Pinpoint the cell where the given text exists, returning its [X, Y] midpoint coordinate. 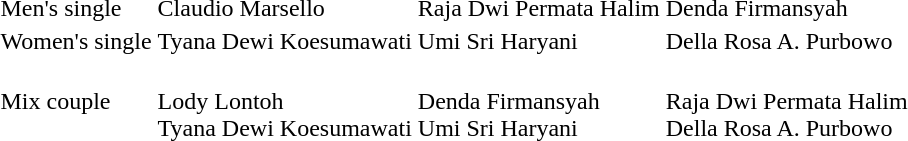
Tyana Dewi Koesumawati [284, 41]
Umi Sri Haryani [538, 41]
